Detect which cell encompasses the target text, then output its (X, Y) center coordinate. 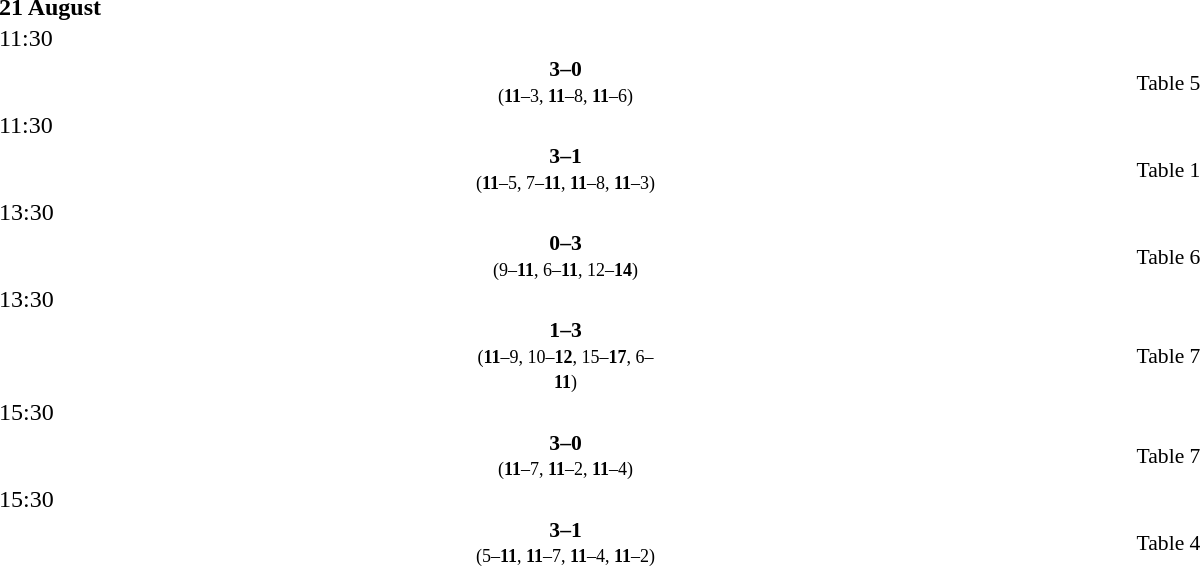
0–3 (9–11, 6–11, 12–14) (566, 256)
3–1 (11–5, 7–11, 11–8, 11–3) (566, 169)
3–0 (11–3, 11–8, 11–6) (566, 82)
3–0 (11–7, 11–2, 11–4) (566, 455)
1–3 (11–9, 10–12, 15–17, 6–11) (566, 356)
